Return [x, y] of the center of cell containing provided text 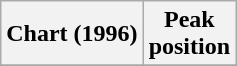
Chart (1996) [72, 34]
Peakposition [189, 34]
